From the cell containing the given text, extract its center point as [x, y] coordinate. 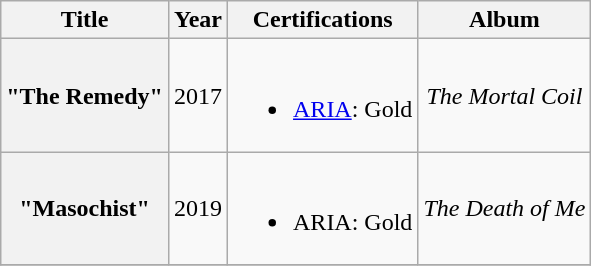
"The Remedy" [85, 96]
"Masochist" [85, 208]
2017 [198, 96]
The Mortal Coil [504, 96]
Certifications [323, 20]
The Death of Me [504, 208]
Album [504, 20]
Title [85, 20]
2019 [198, 208]
Year [198, 20]
